Detect which cell encompasses the target text, then output its [x, y] center coordinate. 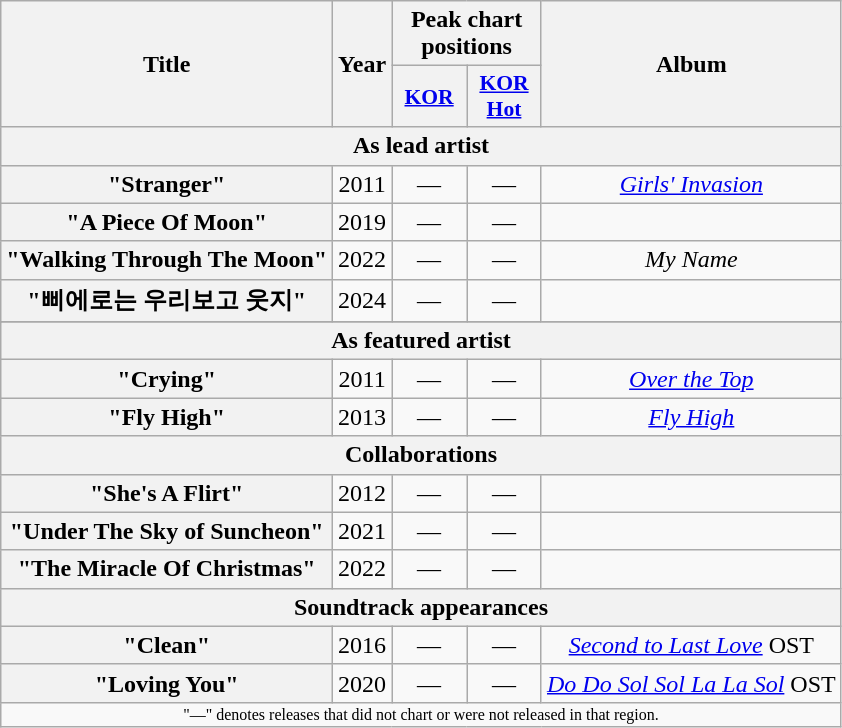
"Stranger" [167, 184]
Girls' Invasion [691, 184]
"Walking Through The Moon" [167, 260]
"The Miracle Of Christmas" [167, 569]
Peak chartpositions [467, 34]
2021 [362, 531]
2013 [362, 417]
Over the Top [691, 379]
As featured artist [421, 341]
"A Piece Of Moon" [167, 222]
KORHot [504, 96]
As lead artist [421, 146]
Year [362, 64]
My Name [691, 260]
2020 [362, 683]
"Under The Sky of Suncheon" [167, 531]
"Fly High" [167, 417]
2012 [362, 493]
Second to Last Love OST [691, 645]
2019 [362, 222]
Collaborations [421, 455]
"삐에로는 우리보고 웃지" [167, 300]
"She's A Flirt" [167, 493]
Fly High [691, 417]
Do Do Sol Sol La La Sol OST [691, 683]
Album [691, 64]
"Clean" [167, 645]
"Loving You" [167, 683]
2024 [362, 300]
2016 [362, 645]
Title [167, 64]
Soundtrack appearances [421, 607]
"Crying" [167, 379]
KOR [430, 96]
"—" denotes releases that did not chart or were not released in that region. [421, 714]
